Return the (X, Y) coordinate for the center point of the cell that contains the specified text.  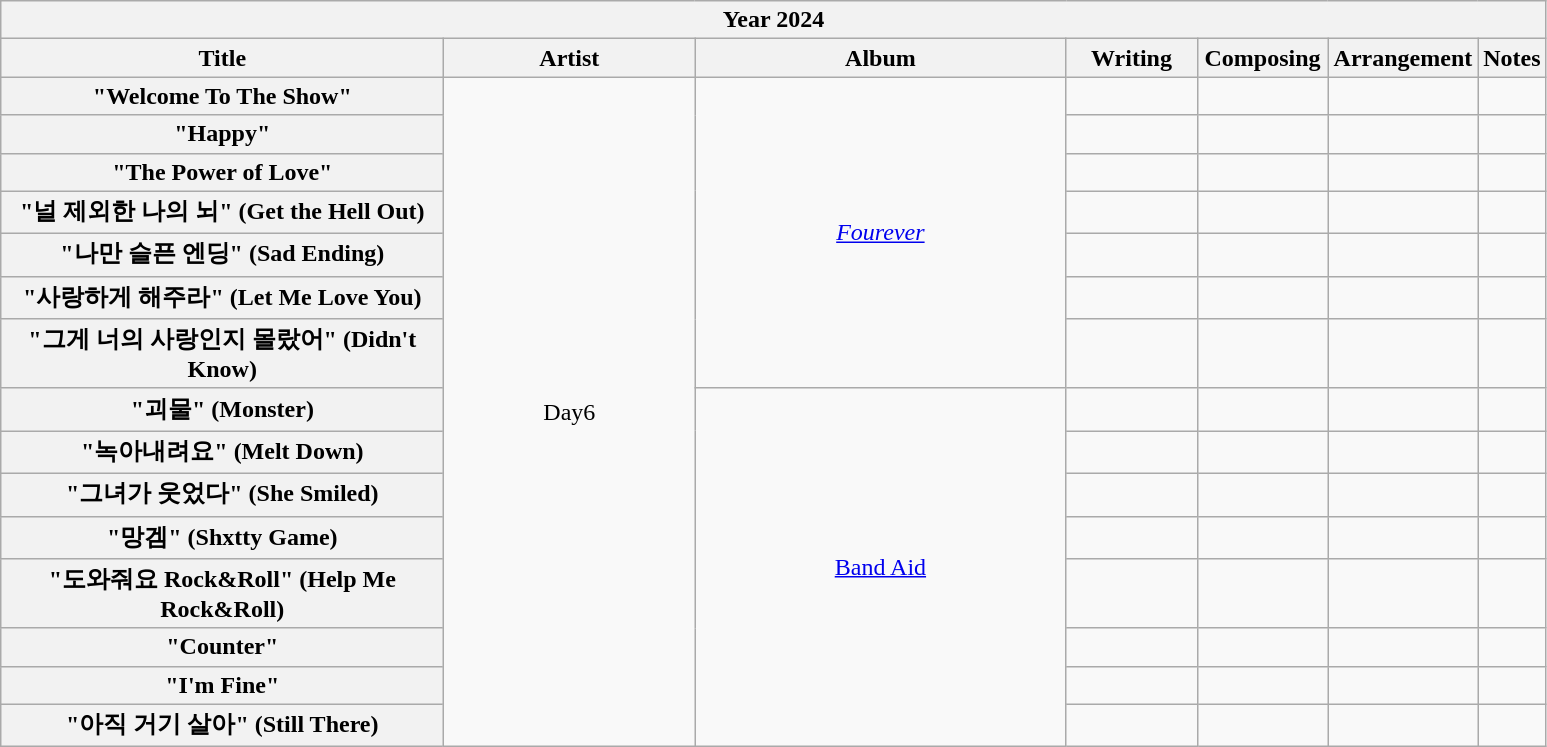
"그게 너의 사랑인지 몰랐어" (Didn't Know) (222, 354)
"I'm Fine" (222, 685)
Artist (570, 58)
"나만 슬픈 엔딩" (Sad Ending) (222, 256)
"망겜" (Shxtty Game) (222, 538)
"그녀가 웃었다" (She Smiled) (222, 494)
"Counter" (222, 647)
"Welcome To The Show" (222, 96)
Day6 (570, 412)
Year 2024 (774, 20)
"녹아내려요" (Melt Down) (222, 452)
"널 제외한 나의 뇌" (Get the Hell Out) (222, 212)
"사랑하게 해주라" (Let Me Love You) (222, 298)
Writing (1132, 58)
"도와줘요 Rock&Roll" (Help Me Rock&Roll) (222, 594)
Band Aid (880, 567)
Album (880, 58)
Arrangement (1403, 58)
"Happy" (222, 134)
Notes (1512, 58)
"아직 거기 살아" (Still There) (222, 726)
Fourever (880, 232)
"The Power of Love" (222, 172)
Title (222, 58)
Composing (1262, 58)
"괴물" (Monster) (222, 410)
